Detect which cell encompasses the target text, then output its [X, Y] center coordinate. 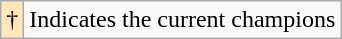
† [12, 20]
Indicates the current champions [182, 20]
